Determine the [x, y] coordinate at the center of the cell enclosing the given text.  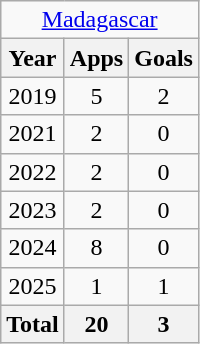
Madagascar [100, 20]
2022 [33, 172]
20 [96, 324]
2023 [33, 210]
Goals [164, 58]
2024 [33, 248]
2025 [33, 286]
Apps [96, 58]
Total [33, 324]
3 [164, 324]
5 [96, 96]
8 [96, 248]
Year [33, 58]
2021 [33, 134]
2019 [33, 96]
